Identify which cell holds the provided text, then report its (X, Y) central coordinate. 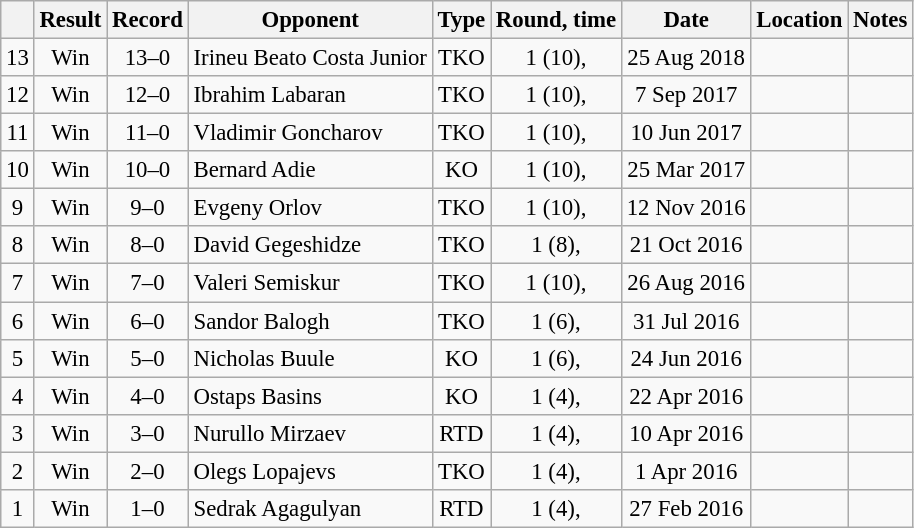
8–0 (148, 245)
9 (18, 208)
11–0 (148, 133)
10–0 (148, 170)
31 Jul 2016 (686, 321)
12 Nov 2016 (686, 208)
2–0 (148, 471)
2 (18, 471)
Ostaps Basins (310, 396)
Result (70, 20)
27 Feb 2016 (686, 509)
Valeri Semiskur (310, 283)
5 (18, 358)
5–0 (148, 358)
Ibrahim Labaran (310, 95)
Sedrak Agagulyan (310, 509)
4 (18, 396)
6–0 (148, 321)
Irineu Beato Costa Junior (310, 58)
22 Apr 2016 (686, 396)
12–0 (148, 95)
9–0 (148, 208)
10 Apr 2016 (686, 433)
8 (18, 245)
7 Sep 2017 (686, 95)
1 (8), (556, 245)
Evgeny Orlov (310, 208)
Location (800, 20)
6 (18, 321)
24 Jun 2016 (686, 358)
7 (18, 283)
Opponent (310, 20)
3 (18, 433)
Nicholas Buule (310, 358)
7–0 (148, 283)
Record (148, 20)
1 (18, 509)
25 Aug 2018 (686, 58)
13 (18, 58)
25 Mar 2017 (686, 170)
21 Oct 2016 (686, 245)
1–0 (148, 509)
Type (461, 20)
Vladimir Goncharov (310, 133)
4–0 (148, 396)
10 (18, 170)
11 (18, 133)
26 Aug 2016 (686, 283)
Date (686, 20)
12 (18, 95)
Sandor Balogh (310, 321)
Nurullo Mirzaev (310, 433)
David Gegeshidze (310, 245)
Bernard Adie (310, 170)
Notes (880, 20)
10 Jun 2017 (686, 133)
Olegs Lopajevs (310, 471)
13–0 (148, 58)
Round, time (556, 20)
3–0 (148, 433)
1 Apr 2016 (686, 471)
